Return [x, y] of the center of cell containing provided text 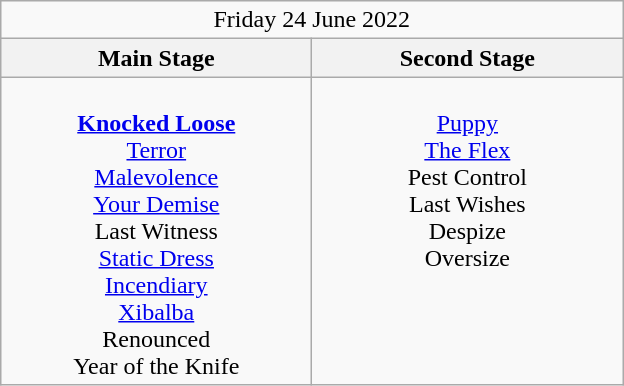
Friday 24 June 2022 [312, 20]
Second Stage [468, 58]
Knocked Loose Terror Malevolence Your Demise Last Witness Static Dress Incendiary Xibalba Renounced Year of the Knife [156, 231]
Puppy The Flex Pest Control Last Wishes Despize Oversize [468, 231]
Main Stage [156, 58]
